Locate the cell with the specified text and output its (x, y) center coordinate. 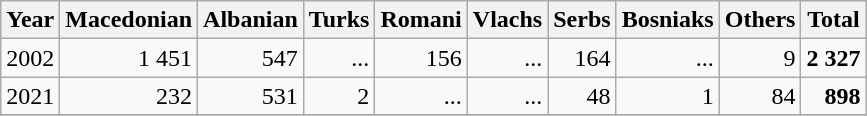
Macedonian (129, 20)
531 (251, 96)
1 451 (129, 58)
898 (834, 96)
2 (339, 96)
Bosniaks (668, 20)
Total (834, 20)
Vlachs (507, 20)
9 (760, 58)
2021 (30, 96)
156 (421, 58)
Albanian (251, 20)
1 (668, 96)
Year (30, 20)
Others (760, 20)
Serbs (582, 20)
Turks (339, 20)
Romani (421, 20)
547 (251, 58)
2 327 (834, 58)
232 (129, 96)
84 (760, 96)
2002 (30, 58)
48 (582, 96)
164 (582, 58)
